Search for the cell housing the specified text and yield its [x, y] center coordinate. 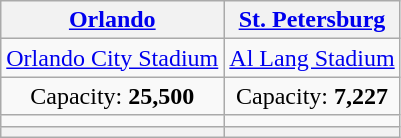
Al Lang Stadium [312, 58]
Capacity: 25,500 [112, 96]
Capacity: 7,227 [312, 96]
Orlando [112, 20]
Orlando City Stadium [112, 58]
St. Petersburg [312, 20]
